Capture the cell that displays the provided text and extract its (x, y) central coordinate. 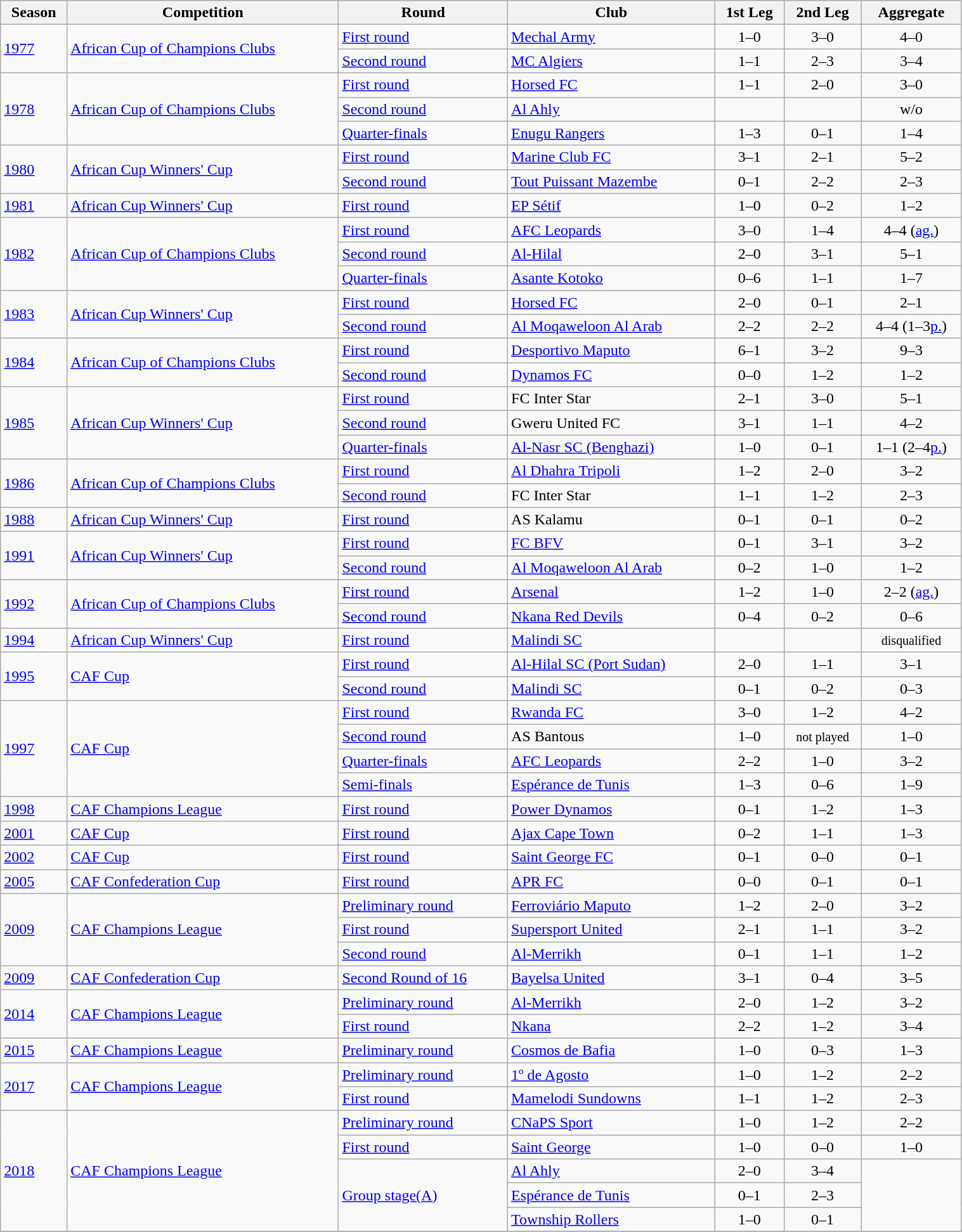
w/o (911, 109)
1986 (34, 483)
Gweru United FC (611, 423)
1–1 (2–4p.) (911, 447)
1–9 (911, 785)
2002 (34, 857)
Season (34, 13)
2–2 (ag.) (911, 592)
APR FC (611, 881)
1981 (34, 205)
1978 (34, 109)
1980 (34, 169)
Ferroviário Maputo (611, 905)
Ajax Cape Town (611, 833)
Asante Kotoko (611, 278)
Supersport United (611, 930)
Mechal Army (611, 37)
Al-Hilal SC (Port Sudan) (611, 664)
1st Leg (750, 13)
Aggregate (911, 13)
Mamelodi Sundowns (611, 1099)
Township Rollers (611, 1219)
Saint George FC (611, 857)
Club (611, 13)
2014 (34, 1014)
Tout Puissant Mazembe (611, 181)
3–5 (911, 978)
Second Round of 16 (424, 978)
AS Bantous (611, 737)
2017 (34, 1087)
Cosmos de Bafia (611, 1050)
1º de Agosto (611, 1075)
1–7 (911, 278)
Al-Hilal (611, 254)
1998 (34, 809)
9–3 (911, 351)
2018 (34, 1171)
MC Algiers (611, 61)
1988 (34, 519)
Arsenal (611, 592)
not played (822, 737)
Desportivo Maputo (611, 351)
Nkana (611, 1026)
Power Dynamos (611, 809)
Al Dhahra Tripoli (611, 471)
Dynamos FC (611, 375)
1995 (34, 676)
Group stage(A) (424, 1195)
2001 (34, 833)
Rwanda FC (611, 713)
1992 (34, 604)
CNaPS Sport (611, 1123)
2015 (34, 1050)
Nkana Red Devils (611, 616)
1997 (34, 749)
4–4 (ag.) (911, 230)
1985 (34, 423)
1994 (34, 640)
6–1 (750, 351)
1991 (34, 555)
1984 (34, 363)
FC BFV (611, 543)
Saint George (611, 1147)
2nd Leg (822, 13)
2005 (34, 881)
Semi-finals (424, 785)
disqualified (911, 640)
Competition (203, 13)
AS Kalamu (611, 519)
Al-Nasr SC (Benghazi) (611, 447)
4–4 (1–3p.) (911, 327)
5–2 (911, 157)
1982 (34, 254)
EP Sétif (611, 205)
Bayelsa United (611, 978)
Round (424, 13)
1977 (34, 49)
Marine Club FC (611, 157)
1983 (34, 314)
Enugu Rangers (611, 133)
4–0 (911, 37)
